Locate the cell with the specified text and output its [X, Y] center coordinate. 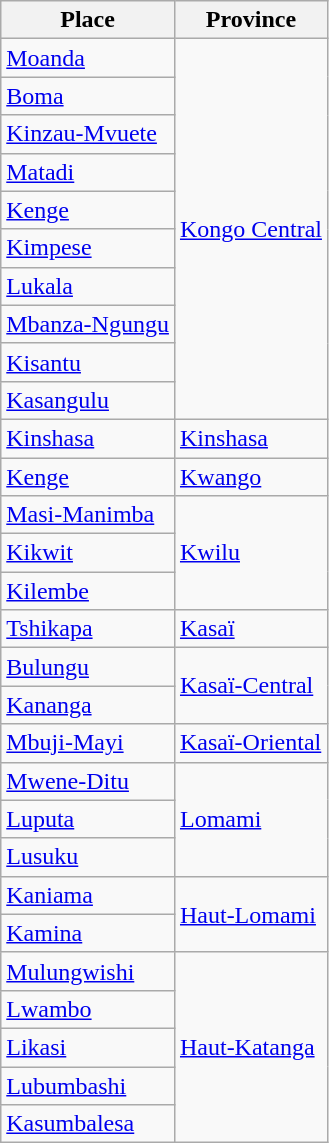
Kamina [88, 933]
Lomami [250, 819]
Mwene-Ditu [88, 781]
Place [88, 20]
Kasaï-Central [250, 686]
Boma [88, 96]
Kwango [250, 477]
Haut-Lomami [250, 914]
Kinzau-Mvuete [88, 134]
Kongo Central [250, 230]
Kaniama [88, 895]
Haut-Katanga [250, 1047]
Tshikapa [88, 629]
Kasumbalesa [88, 1124]
Mulungwishi [88, 971]
Mbuji-Mayi [88, 743]
Matadi [88, 172]
Province [250, 20]
Kimpese [88, 248]
Kikwit [88, 553]
Likasi [88, 1047]
Bulungu [88, 667]
Moanda [88, 58]
Masi-Manimba [88, 515]
Kananga [88, 705]
Kwilu [250, 553]
Kisantu [88, 362]
Lubumbashi [88, 1085]
Kasaï [250, 629]
Mbanza-Ngungu [88, 324]
Kasangulu [88, 400]
Lukala [88, 286]
Luputa [88, 819]
Lwambo [88, 1009]
Lusuku [88, 857]
Kilembe [88, 591]
Kasaï-Oriental [250, 743]
